Provide the [x, y] coordinate of the cell's center where the given text is located.  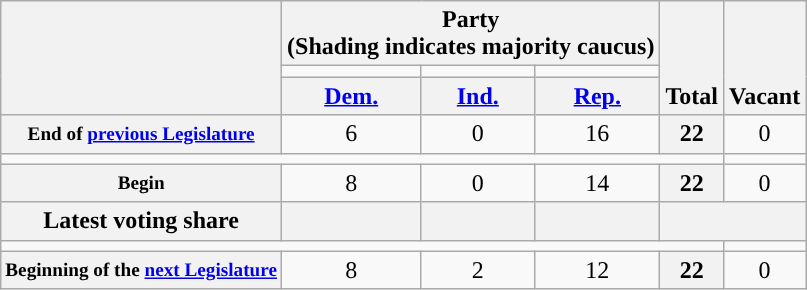
Rep. [598, 96]
14 [598, 183]
Ind. [478, 96]
Dem. [352, 96]
Total [692, 58]
Beginning of the next Legislature [142, 270]
Party (Shading indicates majority caucus) [471, 34]
6 [352, 134]
Begin [142, 183]
12 [598, 270]
Latest voting share [142, 221]
16 [598, 134]
Vacant [764, 58]
End of previous Legislature [142, 134]
2 [478, 270]
